Return the (X, Y) coordinate for the center point of the cell that contains the specified text.  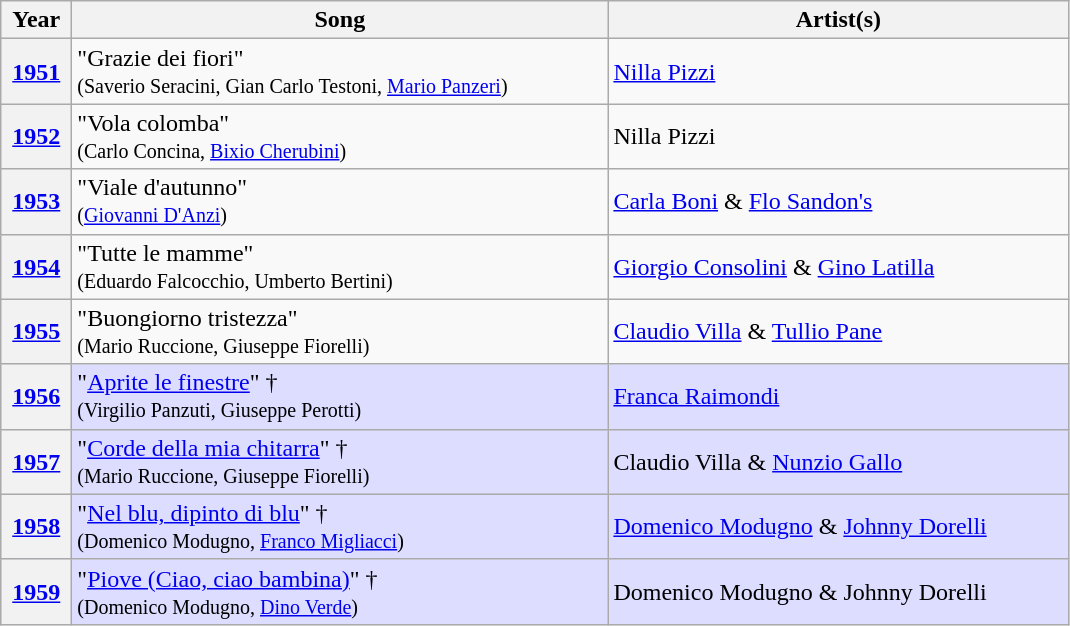
"Tutte le mamme"(Eduardo Falcocchio, Umberto Bertini) (340, 266)
Franca Raimondi (838, 396)
Year (36, 20)
1957 (36, 462)
"Vola colomba"(Carlo Concina, Bixio Cherubini) (340, 136)
"Corde della mia chitarra" †(Mario Ruccione, Giuseppe Fiorelli) (340, 462)
1956 (36, 396)
1951 (36, 72)
1955 (36, 332)
"Aprite le finestre" †(Virgilio Panzuti, Giuseppe Perotti) (340, 396)
"Nel blu, dipinto di blu" †(Domenico Modugno, Franco Migliacci) (340, 526)
1959 (36, 592)
Artist(s) (838, 20)
1953 (36, 202)
Claudio Villa & Nunzio Gallo (838, 462)
"Buongiorno tristezza"(Mario Ruccione, Giuseppe Fiorelli) (340, 332)
1958 (36, 526)
Giorgio Consolini & Gino Latilla (838, 266)
"Piove (Ciao, ciao bambina)" †(Domenico Modugno, Dino Verde) (340, 592)
1952 (36, 136)
"Grazie dei fiori"(Saverio Seracini, Gian Carlo Testoni, Mario Panzeri) (340, 72)
Carla Boni & Flo Sandon's (838, 202)
Song (340, 20)
Claudio Villa & Tullio Pane (838, 332)
1954 (36, 266)
"Viale d'autunno"(Giovanni D'Anzi) (340, 202)
